Output the (X, Y) coordinate of the center of the cell containing the given text.  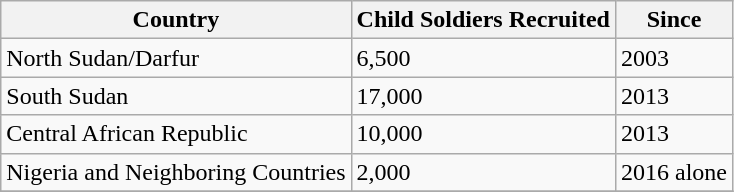
6,500 (483, 58)
17,000 (483, 96)
10,000 (483, 134)
Since (674, 20)
2003 (674, 58)
South Sudan (176, 96)
Child Soldiers Recruited (483, 20)
2016 alone (674, 172)
Country (176, 20)
2,000 (483, 172)
Central African Republic (176, 134)
Nigeria and Neighboring Countries (176, 172)
North Sudan/Darfur (176, 58)
